For the text-containing cell, return its midpoint in [X, Y] coordinate format. 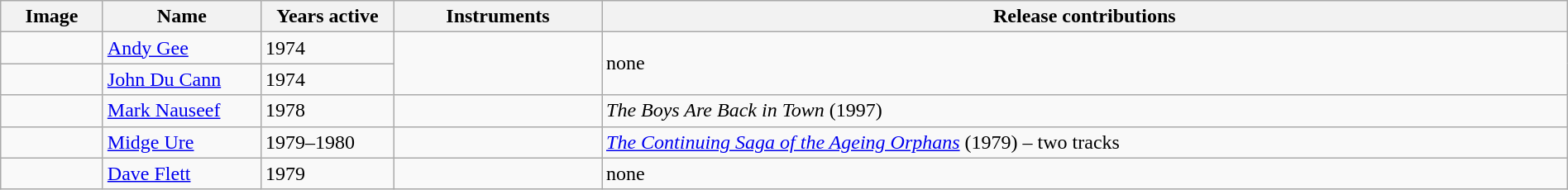
Andy Gee [182, 48]
1979–1980 [327, 142]
Dave Flett [182, 173]
1978 [327, 111]
The Boys Are Back in Town (1997) [1085, 111]
Midge Ure [182, 142]
Years active [327, 17]
The Continuing Saga of the Ageing Orphans (1979) – two tracks [1085, 142]
Release contributions [1085, 17]
1979 [327, 173]
John Du Cann [182, 79]
Name [182, 17]
Mark Nauseef [182, 111]
Instruments [498, 17]
Image [52, 17]
